Return the [x, y] coordinate for the center point of the cell that contains the specified text.  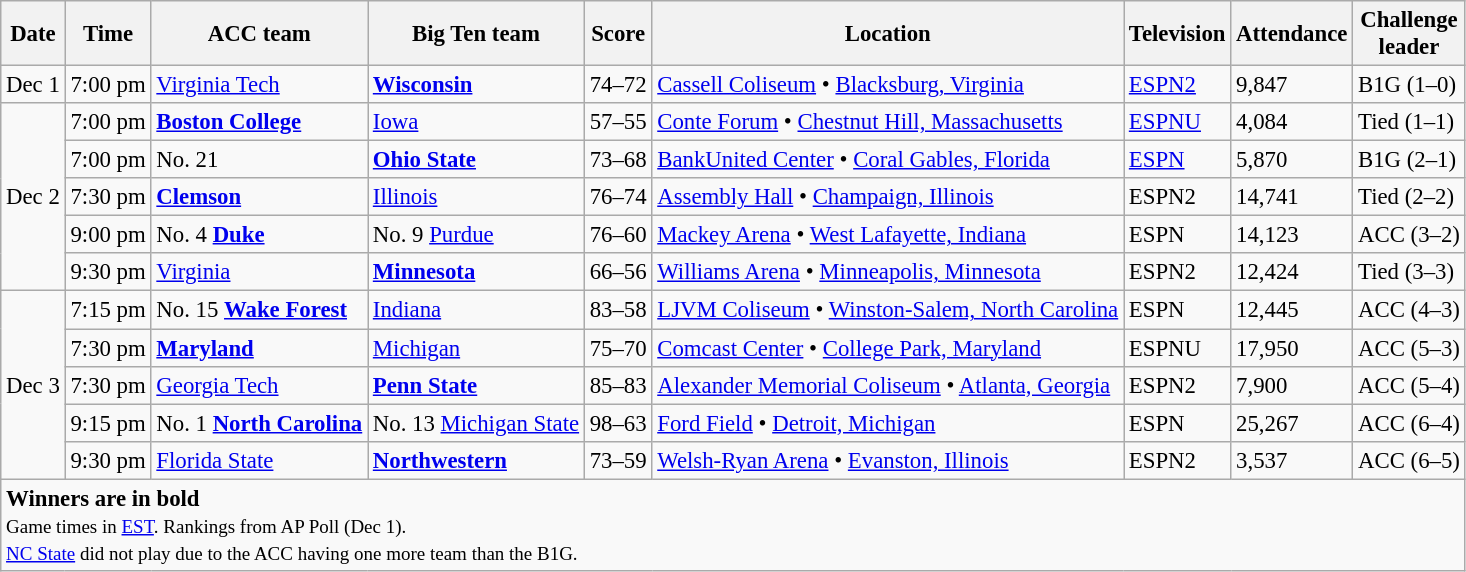
Georgia Tech [259, 385]
Penn State [476, 385]
7:15 pm [108, 310]
Comcast Center • College Park, Maryland [888, 348]
ACC (4–3) [1409, 310]
98–63 [618, 423]
Illinois [476, 197]
Time [108, 34]
Wisconsin [476, 85]
25,267 [1292, 423]
Assembly Hall • Champaign, Illinois [888, 197]
12,445 [1292, 310]
ACC (5–3) [1409, 348]
83–58 [618, 310]
9:15 pm [108, 423]
Challengeleader [1409, 34]
Dec 1 [33, 85]
Attendance [1292, 34]
5,870 [1292, 160]
Alexander Memorial Coliseum • Atlanta, Georgia [888, 385]
ACC (3–2) [1409, 235]
No. 15 Wake Forest [259, 310]
Michigan [476, 348]
ACC team [259, 34]
74–72 [618, 85]
Dec 2 [33, 197]
Northwestern [476, 460]
12,424 [1292, 273]
Maryland [259, 348]
Location [888, 34]
No. 1 North Carolina [259, 423]
76–60 [618, 235]
Score [618, 34]
7,900 [1292, 385]
73–68 [618, 160]
Dec 3 [33, 385]
Ohio State [476, 160]
Date [33, 34]
Indiana [476, 310]
Conte Forum • Chestnut Hill, Massachusetts [888, 122]
57–55 [618, 122]
B1G (1–0) [1409, 85]
14,741 [1292, 197]
Welsh-Ryan Arena • Evanston, Illinois [888, 460]
Television [1178, 34]
Florida State [259, 460]
73–59 [618, 460]
ACC (6–5) [1409, 460]
ACC (5–4) [1409, 385]
Winners are in boldGame times in EST. Rankings from AP Poll (Dec 1).NC State did not play due to the ACC having one more team than the B1G. [733, 525]
ACC (6–4) [1409, 423]
BankUnited Center • Coral Gables, Florida [888, 160]
Iowa [476, 122]
Big Ten team [476, 34]
LJVM Coliseum • Winston-Salem, North Carolina [888, 310]
Mackey Arena • West Lafayette, Indiana [888, 235]
9,847 [1292, 85]
9:00 pm [108, 235]
85–83 [618, 385]
Tied (2–2) [1409, 197]
17,950 [1292, 348]
Tied (1–1) [1409, 122]
No. 9 Purdue [476, 235]
14,123 [1292, 235]
Cassell Coliseum • Blacksburg, Virginia [888, 85]
Clemson [259, 197]
No. 4 Duke [259, 235]
Boston College [259, 122]
3,537 [1292, 460]
Tied (3–3) [1409, 273]
Williams Arena • Minneapolis, Minnesota [888, 273]
Virginia Tech [259, 85]
Minnesota [476, 273]
No. 13 Michigan State [476, 423]
Ford Field • Detroit, Michigan [888, 423]
75–70 [618, 348]
No. 21 [259, 160]
4,084 [1292, 122]
B1G (2–1) [1409, 160]
76–74 [618, 197]
66–56 [618, 273]
Virginia [259, 273]
